Return the (X, Y) coordinate for the center point of the cell that contains the specified text.  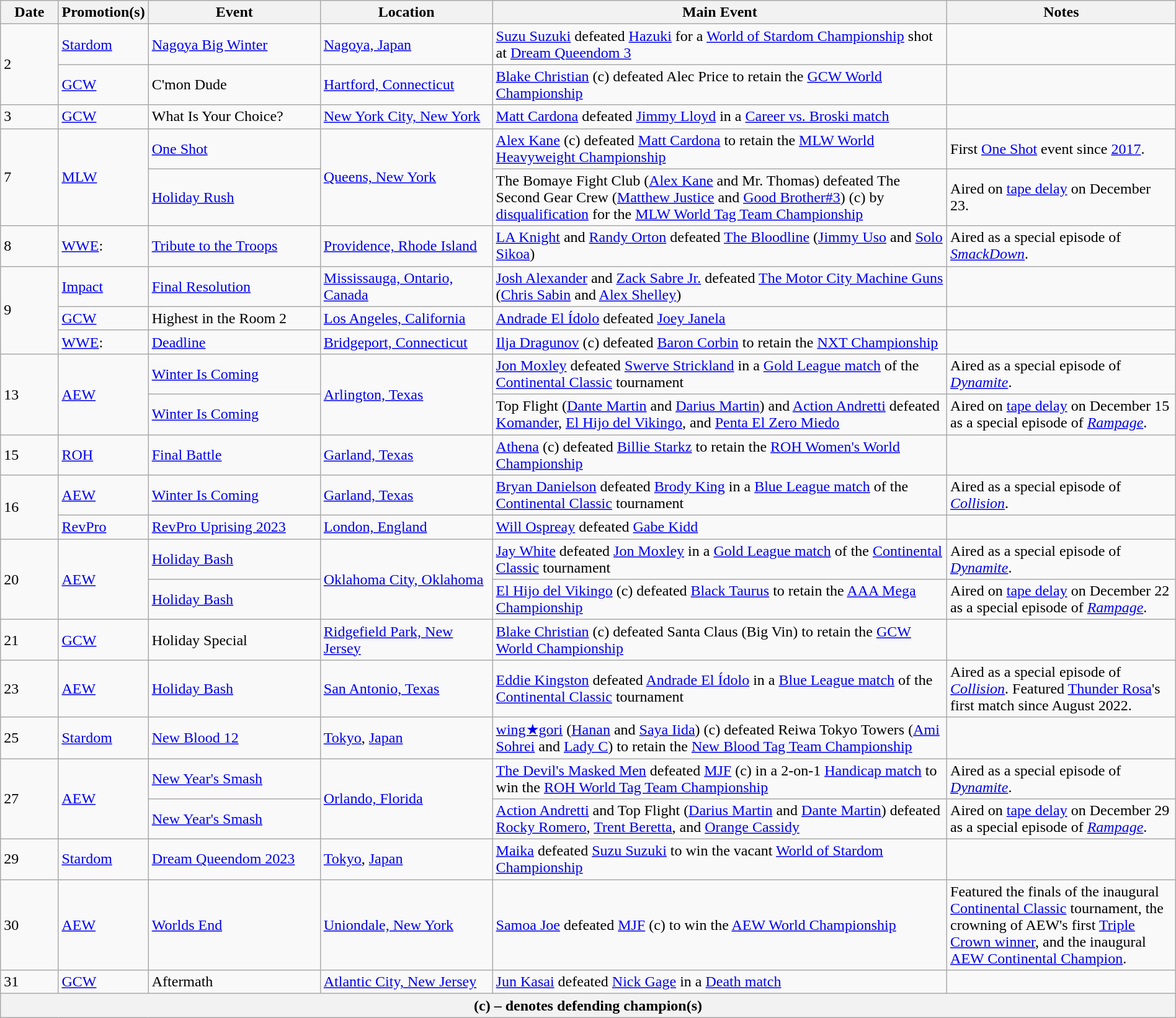
Providence, Rhode Island (406, 246)
The Devil's Masked Men defeated MJF (c) in a 2-on-1 Handicap match to win the ROH World Tag Team Championship (719, 778)
Event (234, 12)
Date (30, 12)
Oklahoma City, Oklahoma (406, 579)
Maika defeated Suzu Suzuki to win the vacant World of Stardom Championship (719, 860)
Bridgeport, Connecticut (406, 342)
New York City, New York (406, 117)
Mississauga, Ontario, Canada (406, 287)
9 (30, 310)
ROH (103, 454)
Hartford, Connecticut (406, 84)
Orlando, Florida (406, 798)
(c) – denotes defending champion(s) (588, 1006)
Highest in the Room 2 (234, 318)
One Shot (234, 149)
Ridgefield Park, New Jersey (406, 640)
Andrade El Ídolo defeated Joey Janela (719, 318)
16 (30, 507)
Impact (103, 287)
Aftermath (234, 982)
Jun Kasai defeated Nick Gage in a Death match (719, 982)
Aired as a special episode of Collision. (1062, 495)
Eddie Kingston defeated Andrade El Ídolo in a Blue League match of the Continental Classic tournament (719, 689)
Main Event (719, 12)
3 (30, 117)
21 (30, 640)
Blake Christian (c) defeated Alec Price to retain the GCW World Championship (719, 84)
13 (30, 394)
RevPro (103, 527)
London, England (406, 527)
31 (30, 982)
Samoa Joe defeated MJF (c) to win the AEW World Championship (719, 925)
Action Andretti and Top Flight (Darius Martin and Dante Martin) defeated Rocky Romero, Trent Beretta, and Orange Cassidy (719, 819)
New Blood 12 (234, 738)
20 (30, 579)
25 (30, 738)
Worlds End (234, 925)
LA Knight and Randy Orton defeated The Bloodline (Jimmy Uso and Solo Sikoa) (719, 246)
MLW (103, 177)
San Antonio, Texas (406, 689)
30 (30, 925)
Top Flight (Dante Martin and Darius Martin) and Action Andretti defeated Komander, El Hijo del Vikingo, and Penta El Zero Miedo (719, 414)
Location (406, 12)
First One Shot event since 2017. (1062, 149)
Aired on tape delay on December 22 as a special episode of Rampage. (1062, 599)
Notes (1062, 12)
8 (30, 246)
C'mon Dude (234, 84)
Aired as a special episode of SmackDown. (1062, 246)
Will Ospreay defeated Gabe Kidd (719, 527)
Arlington, Texas (406, 394)
Los Angeles, California (406, 318)
29 (30, 860)
Alex Kane (c) defeated Matt Cardona to retain the MLW World Heavyweight Championship (719, 149)
7 (30, 177)
Queens, New York (406, 177)
Suzu Suzuki defeated Hazuki for a World of Stardom Championship shot at Dream Queendom 3 (719, 45)
Nagoya Big Winter (234, 45)
Aired as a special episode of Collision. Featured Thunder Rosa's first match since August 2022. (1062, 689)
El Hijo del Vikingo (c) defeated Black Taurus to retain the AAA Mega Championship (719, 599)
Tribute to the Troops (234, 246)
Blake Christian (c) defeated Santa Claus (Big Vin) to retain the GCW World Championship (719, 640)
Uniondale, New York (406, 925)
Final Battle (234, 454)
Aired on tape delay on December 23. (1062, 197)
Final Resolution (234, 287)
Ilja Dragunov (c) defeated Baron Corbin to retain the NXT Championship (719, 342)
Holiday Special (234, 640)
Deadline (234, 342)
Bryan Danielson defeated Brody King in a Blue League match of the Continental Classic tournament (719, 495)
23 (30, 689)
Holiday Rush (234, 197)
Atlantic City, New Jersey (406, 982)
15 (30, 454)
What Is Your Choice? (234, 117)
27 (30, 798)
Jon Moxley defeated Swerve Strickland in a Gold League match of the Continental Classic tournament (719, 373)
Promotion(s) (103, 12)
wing★gori (Hanan and Saya Iida) (c) defeated Reiwa Tokyo Towers (Ami Sohrei and Lady C) to retain the New Blood Tag Team Championship (719, 738)
Aired on tape delay on December 29 as a special episode of Rampage. (1062, 819)
2 (30, 65)
Nagoya, Japan (406, 45)
Matt Cardona defeated Jimmy Lloyd in a Career vs. Broski match (719, 117)
Jay White defeated Jon Moxley in a Gold League match of the Continental Classic tournament (719, 560)
Aired on tape delay on December 15 as a special episode of Rampage. (1062, 414)
Athena (c) defeated Billie Starkz to retain the ROH Women's World Championship (719, 454)
RevPro Uprising 2023 (234, 527)
Josh Alexander and Zack Sabre Jr. defeated The Motor City Machine Guns (Chris Sabin and Alex Shelley) (719, 287)
Dream Queendom 2023 (234, 860)
